Extract the (x, y) coordinate from the center of the cell holding the provided text.  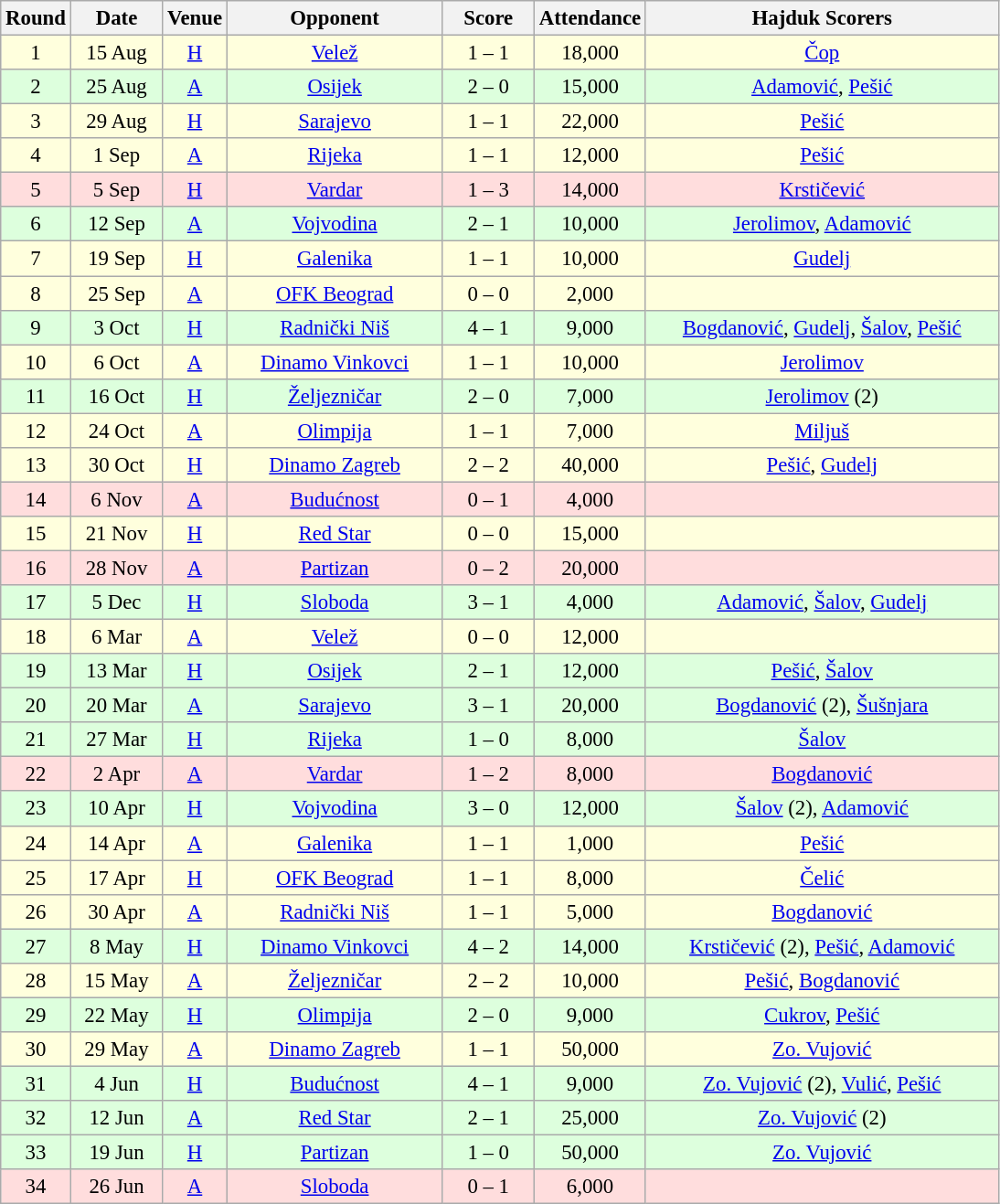
4 Jun (117, 1083)
3 – 0 (488, 809)
Gudelj (822, 259)
22,000 (590, 122)
Jerolimov, Adamović (822, 224)
Zo. Vujović (2) (822, 1118)
Bogdanović, Gudelj, Šalov, Pešić (822, 327)
Venue (196, 18)
21 (36, 740)
26 (36, 911)
4 – 2 (488, 946)
5 Sep (117, 190)
10 (36, 362)
Bogdanović (2), Šušnjara (822, 706)
22 May (117, 1015)
25 Aug (117, 87)
14 (36, 499)
5 (36, 190)
Miljuš (822, 431)
13 (36, 465)
Adamović, Pešić (822, 87)
16 Oct (117, 396)
26 Jun (117, 1187)
24 (36, 843)
29 May (117, 1050)
22 (36, 774)
Hajduk Scorers (822, 18)
Score (488, 18)
29 (36, 1015)
Čop (822, 53)
Attendance (590, 18)
Šalov (2), Adamović (822, 809)
28 Nov (117, 568)
Jerolimov (2) (822, 396)
6,000 (590, 1187)
28 (36, 981)
20 (36, 706)
13 Mar (117, 671)
25 (36, 878)
8 (36, 293)
6 Oct (117, 362)
6 (36, 224)
30 Apr (117, 911)
1 Sep (117, 155)
24 Oct (117, 431)
30 Oct (117, 465)
1 (36, 53)
Cukrov, Pešić (822, 1015)
Date (117, 18)
12 (36, 431)
8 May (117, 946)
33 (36, 1153)
3 (36, 122)
9 (36, 327)
18,000 (590, 53)
Pešić, Gudelj (822, 465)
5,000 (590, 911)
19 Sep (117, 259)
Krstičević (822, 190)
27 Mar (117, 740)
23 (36, 809)
Krstičević (2), Pešić, Adamović (822, 946)
15 (36, 534)
11 (36, 396)
Opponent (335, 18)
25,000 (590, 1118)
19 (36, 671)
32 (36, 1118)
7 (36, 259)
Pešić, Šalov (822, 671)
21 Nov (117, 534)
Pešić, Bogdanović (822, 981)
15 Aug (117, 53)
20 Mar (117, 706)
Round (36, 18)
1 – 3 (488, 190)
Šalov (822, 740)
25 Sep (117, 293)
27 (36, 946)
10 Apr (117, 809)
6 Mar (117, 637)
17 (36, 602)
4 (36, 155)
1,000 (590, 843)
Adamović, Šalov, Gudelj (822, 602)
31 (36, 1083)
18 (36, 637)
Zo. Vujović (2), Vulić, Pešić (822, 1083)
30 (36, 1050)
14 Apr (117, 843)
34 (36, 1187)
12 Jun (117, 1118)
40,000 (590, 465)
17 Apr (117, 878)
2,000 (590, 293)
29 Aug (117, 122)
19 Jun (117, 1153)
Čelić (822, 878)
2 (36, 87)
Jerolimov (822, 362)
15 May (117, 981)
1 – 2 (488, 774)
16 (36, 568)
5 Dec (117, 602)
12 Sep (117, 224)
3 Oct (117, 327)
2 Apr (117, 774)
0 – 2 (488, 568)
6 Nov (117, 499)
